Capture the cell that displays the provided text and extract its (X, Y) central coordinate. 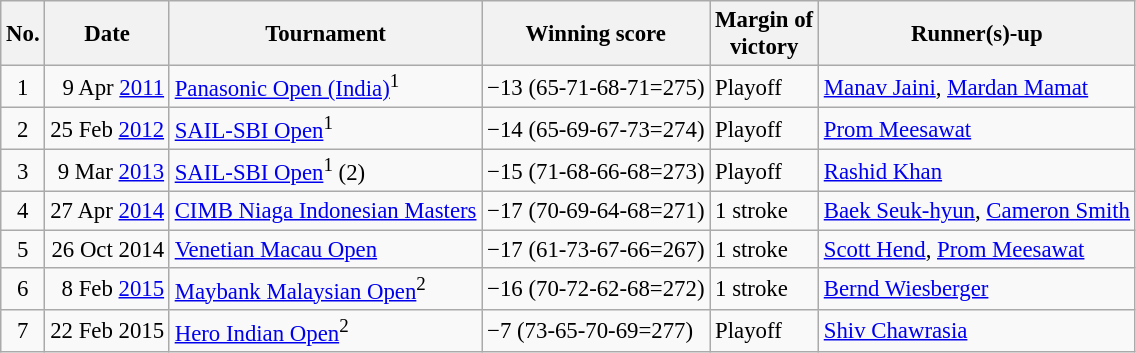
Date (107, 34)
Venetian Macau Open (325, 249)
SAIL-SBI Open1 (325, 129)
8 Feb 2015 (107, 288)
SAIL-SBI Open1 (2) (325, 171)
1 (23, 87)
Rashid Khan (976, 171)
3 (23, 171)
−17 (70-69-64-68=271) (596, 211)
Maybank Malaysian Open2 (325, 288)
−7 (73-65-70-69=277) (596, 330)
−14 (65-69-67-73=274) (596, 129)
−15 (71-68-66-68=273) (596, 171)
Tournament (325, 34)
Panasonic Open (India)1 (325, 87)
−17 (61-73-67-66=267) (596, 249)
4 (23, 211)
Manav Jaini, Mardan Mamat (976, 87)
Shiv Chawrasia (976, 330)
Winning score (596, 34)
Prom Meesawat (976, 129)
Runner(s)-up (976, 34)
Margin ofvictory (764, 34)
22 Feb 2015 (107, 330)
5 (23, 249)
9 Apr 2011 (107, 87)
−13 (65-71-68-71=275) (596, 87)
Baek Seuk-hyun, Cameron Smith (976, 211)
Bernd Wiesberger (976, 288)
27 Apr 2014 (107, 211)
Hero Indian Open2 (325, 330)
9 Mar 2013 (107, 171)
6 (23, 288)
CIMB Niaga Indonesian Masters (325, 211)
No. (23, 34)
2 (23, 129)
Scott Hend, Prom Meesawat (976, 249)
25 Feb 2012 (107, 129)
26 Oct 2014 (107, 249)
−16 (70-72-62-68=272) (596, 288)
7 (23, 330)
